Output the (X, Y) coordinate of the center of the cell containing the given text.  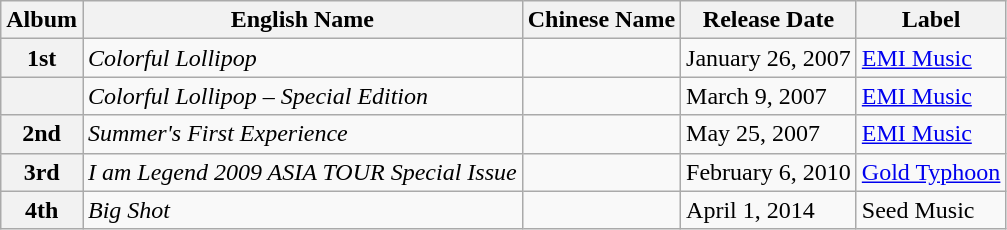
4th (42, 210)
Colorful Lollipop (302, 58)
Release Date (769, 20)
March 9, 2007 (769, 96)
April 1, 2014 (769, 210)
February 6, 2010 (769, 172)
Gold Typhoon (931, 172)
Album (42, 20)
January 26, 2007 (769, 58)
Colorful Lollipop – Special Edition (302, 96)
Seed Music (931, 210)
3rd (42, 172)
I am Legend 2009 ASIA TOUR Special Issue (302, 172)
Summer's First Experience (302, 134)
Chinese Name (601, 20)
Big Shot (302, 210)
Label (931, 20)
1st (42, 58)
2nd (42, 134)
English Name (302, 20)
May 25, 2007 (769, 134)
